For the text-containing cell, return its midpoint in [x, y] coordinate format. 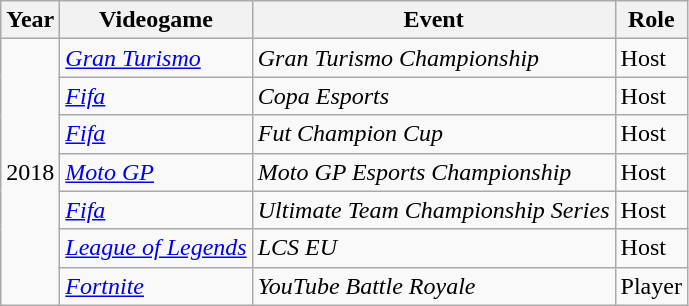
Moto GP Esports Championship [434, 172]
Moto GP [156, 172]
Gran Turismo Championship [434, 58]
Gran Turismo [156, 58]
Year [30, 20]
Player [651, 286]
Fut Champion Cup [434, 134]
Event [434, 20]
League of Legends [156, 248]
YouTube Battle Royale [434, 286]
LCS EU [434, 248]
Ultimate Team Championship Series [434, 210]
Fortnite [156, 286]
2018 [30, 172]
Copa Esports [434, 96]
Role [651, 20]
Videogame [156, 20]
